Output the (x, y) coordinate of the center of the cell containing the given text.  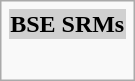
BSE SRMs (68, 24)
